Determine the [x, y] coordinate at the center of the cell enclosing the given text.  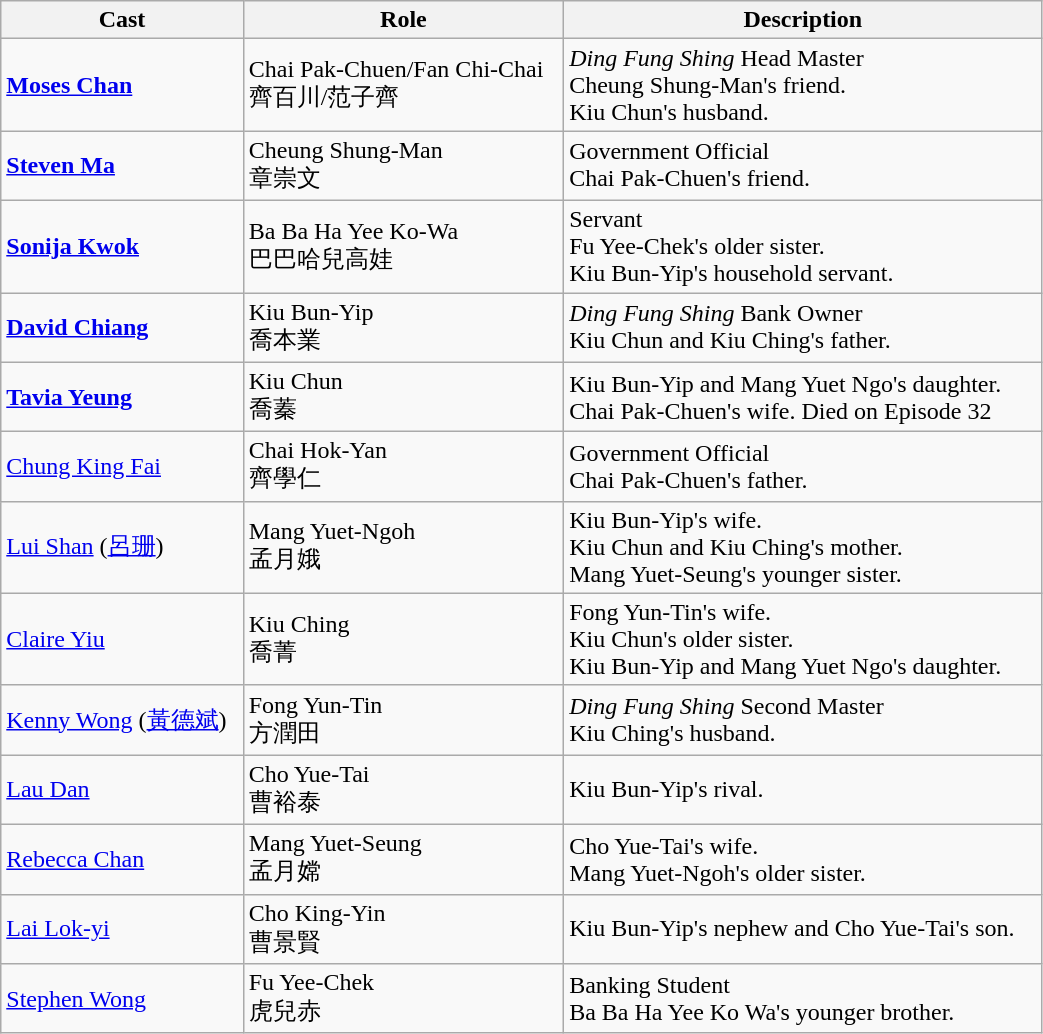
Kiu Bun-Yip's wife. Kiu Chun and Kiu Ching's mother. Mang Yuet-Seung's younger sister. [803, 547]
Ding Fung Shing Head Master Cheung Shung-Man's friend. Kiu Chun's husband. [803, 85]
Banking Student Ba Ba Ha Yee Ko Wa's younger brother. [803, 999]
Kenny Wong (黃德斌) [122, 720]
Kiu Bun-Yip and Mang Yuet Ngo's daughter. Chai Pak-Chuen's wife. Died on Episode 32 [803, 397]
Lau Dan [122, 790]
Cho Yue-Tai 曹裕泰 [403, 790]
Chai Pak-Chuen/Fan Chi-Chai 齊百川/范子齊 [403, 85]
Kiu Chun 喬蓁 [403, 397]
David Chiang [122, 327]
Lui Shan (呂珊) [122, 547]
Claire Yiu [122, 639]
Sonija Kwok [122, 246]
Tavia Yeung [122, 397]
Mang Yuet-Seung 孟月嫦 [403, 859]
Servant Fu Yee-Chek's older sister. Kiu Bun-Yip's household servant. [803, 246]
Cheung Shung-Man 章崇文 [403, 166]
Kiu Bun-Yip's nephew and Cho Yue-Tai's son. [803, 929]
Chung King Fai [122, 467]
Chai Hok-Yan 齊學仁 [403, 467]
Kiu Bun-Yip's rival. [803, 790]
Fu Yee-Chek 虎兒赤 [403, 999]
Ding Fung Shing Second Master Kiu Ching's husband. [803, 720]
Rebecca Chan [122, 859]
Ba Ba Ha Yee Ko-Wa 巴巴哈兒高娃 [403, 246]
Stephen Wong [122, 999]
Kiu Ching 喬菁 [403, 639]
Fong Yun-Tin 方潤田 [403, 720]
Role [403, 20]
Cast [122, 20]
Description [803, 20]
Ding Fung Shing Bank Owner Kiu Chun and Kiu Ching's father. [803, 327]
Cho Yue-Tai's wife. Mang Yuet-Ngoh's older sister. [803, 859]
Cho King-Yin 曹景賢 [403, 929]
Lai Lok-yi [122, 929]
Government Official Chai Pak-Chuen's father. [803, 467]
Steven Ma [122, 166]
Mang Yuet-Ngoh 孟月娥 [403, 547]
Fong Yun-Tin's wife. Kiu Chun's older sister. Kiu Bun-Yip and Mang Yuet Ngo's daughter. [803, 639]
Moses Chan [122, 85]
Government Official Chai Pak-Chuen's friend. [803, 166]
Kiu Bun-Yip 喬本業 [403, 327]
